Extract the [X, Y] coordinate from the center of the cell holding the provided text.  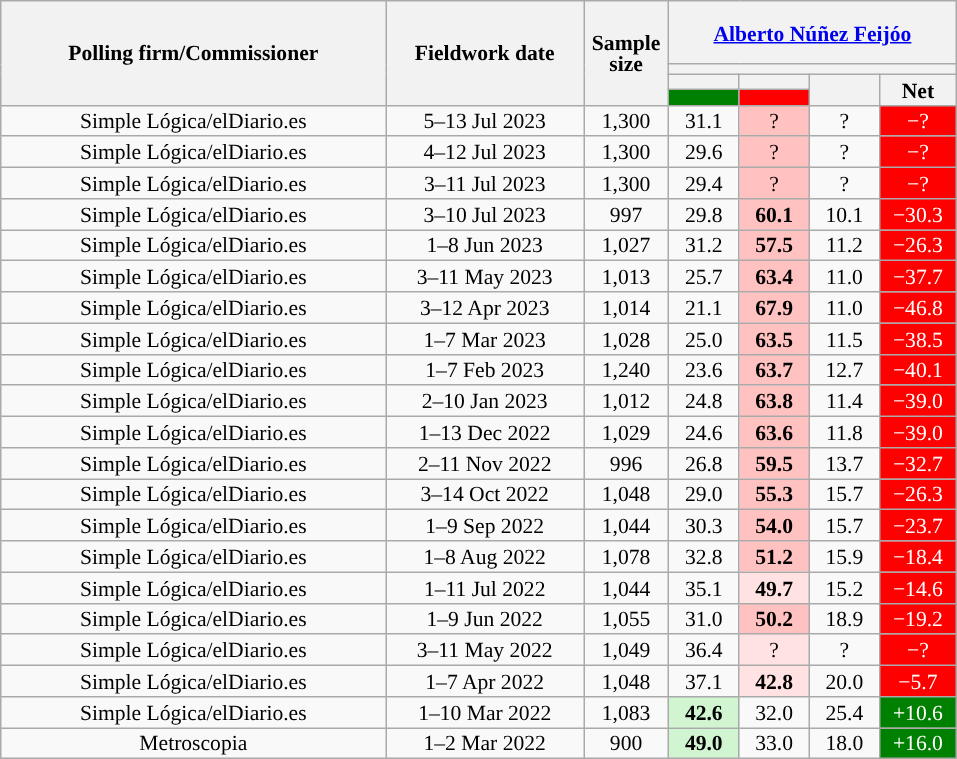
31.1 [704, 120]
15.2 [844, 588]
49.7 [774, 588]
996 [626, 464]
49.0 [704, 744]
−14.6 [918, 588]
−40.1 [918, 370]
67.9 [774, 308]
5–13 Jul 2023 [485, 120]
24.6 [704, 432]
+10.6 [918, 712]
25.0 [704, 338]
2–11 Nov 2022 [485, 464]
2–10 Jan 2023 [485, 402]
+16.0 [918, 744]
1,014 [626, 308]
−23.7 [918, 526]
63.5 [774, 338]
Polling firm/Commissioner [194, 53]
10.1 [844, 214]
21.1 [704, 308]
63.7 [774, 370]
29.6 [704, 152]
1–11 Jul 2022 [485, 588]
23.6 [704, 370]
32.8 [704, 556]
−18.4 [918, 556]
1,055 [626, 618]
−30.3 [918, 214]
25.7 [704, 276]
1–2 Mar 2022 [485, 744]
33.0 [774, 744]
29.4 [704, 184]
−5.7 [918, 682]
1–7 Mar 2023 [485, 338]
4–12 Jul 2023 [485, 152]
31.0 [704, 618]
42.8 [774, 682]
20.0 [844, 682]
−32.7 [918, 464]
−38.5 [918, 338]
59.5 [774, 464]
42.6 [704, 712]
1–10 Mar 2022 [485, 712]
1,078 [626, 556]
37.1 [704, 682]
Sample size [626, 53]
29.8 [704, 214]
35.1 [704, 588]
57.5 [774, 246]
1–9 Sep 2022 [485, 526]
25.4 [844, 712]
26.8 [704, 464]
30.3 [704, 526]
1–13 Dec 2022 [485, 432]
13.7 [844, 464]
1,083 [626, 712]
32.0 [774, 712]
63.6 [774, 432]
24.8 [704, 402]
900 [626, 744]
Fieldwork date [485, 53]
31.2 [704, 246]
Net [918, 90]
18.9 [844, 618]
3–11 Jul 2023 [485, 184]
1,012 [626, 402]
1,049 [626, 650]
3–14 Oct 2022 [485, 494]
1,027 [626, 246]
55.3 [774, 494]
54.0 [774, 526]
997 [626, 214]
18.0 [844, 744]
63.4 [774, 276]
3–12 Apr 2023 [485, 308]
50.2 [774, 618]
11.8 [844, 432]
1–7 Apr 2022 [485, 682]
11.5 [844, 338]
3–11 May 2023 [485, 276]
11.4 [844, 402]
15.9 [844, 556]
1–8 Jun 2023 [485, 246]
1–7 Feb 2023 [485, 370]
Metroscopia [194, 744]
1,240 [626, 370]
63.8 [774, 402]
36.4 [704, 650]
1–8 Aug 2022 [485, 556]
−37.7 [918, 276]
3–10 Jul 2023 [485, 214]
−46.8 [918, 308]
51.2 [774, 556]
1–9 Jun 2022 [485, 618]
1,029 [626, 432]
1,028 [626, 338]
3–11 May 2022 [485, 650]
Alberto Núñez Feijóo [813, 32]
12.7 [844, 370]
60.1 [774, 214]
1,013 [626, 276]
11.2 [844, 246]
−19.2 [918, 618]
29.0 [704, 494]
